Detect which cell encompasses the target text, then output its (x, y) center coordinate. 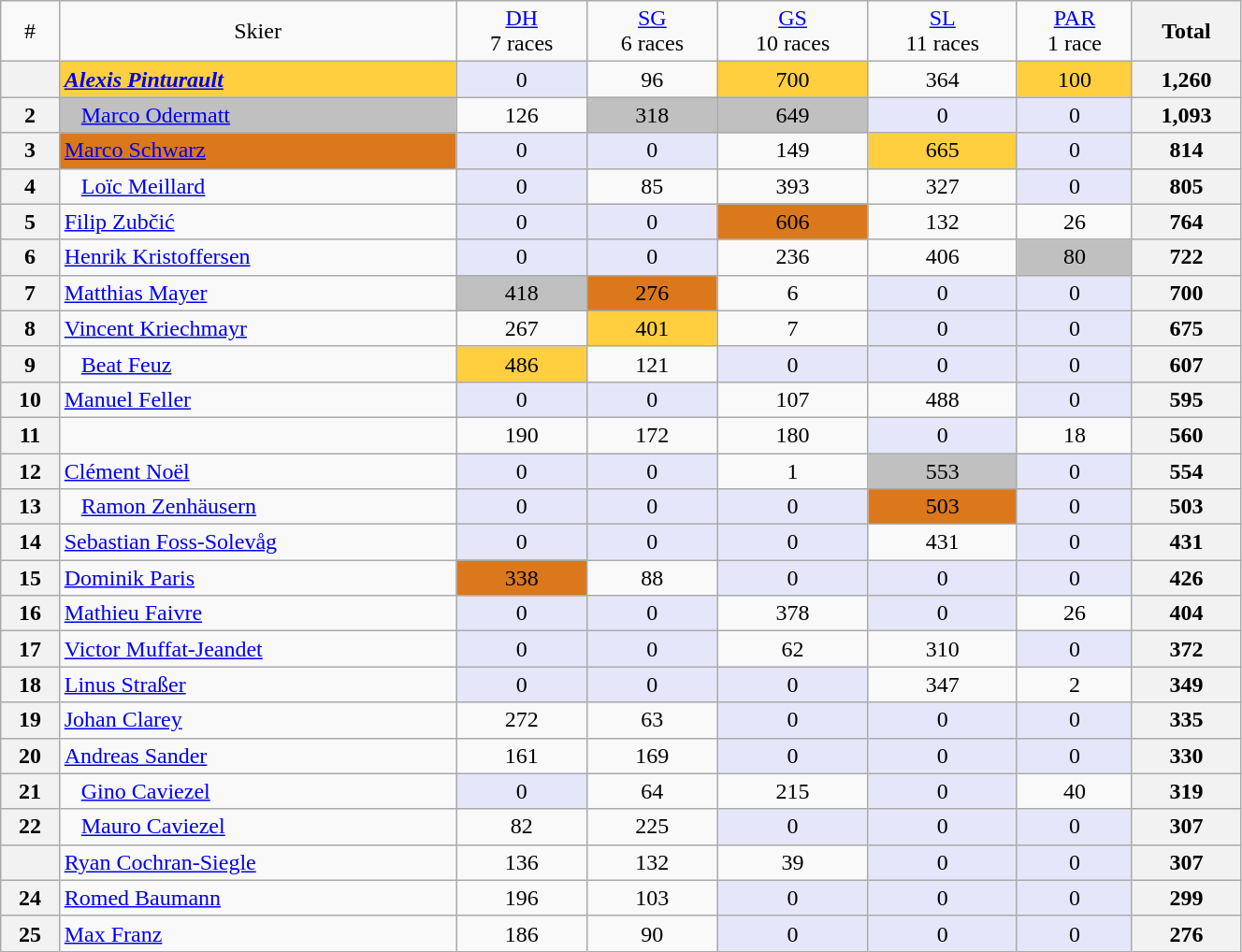
665 (943, 151)
SG6 races (653, 32)
Ramon Zenhäusern (258, 507)
24 (30, 898)
606 (793, 222)
107 (793, 399)
172 (653, 435)
PAR 1 race (1074, 32)
335 (1186, 720)
Mathieu Faivre (258, 613)
Manuel Feller (258, 399)
Andreas Sander (258, 756)
Beat Feuz (258, 364)
607 (1186, 364)
161 (522, 756)
# (30, 32)
372 (1186, 649)
136 (522, 862)
418 (522, 293)
Clément Noël (258, 470)
764 (1186, 222)
649 (793, 115)
Victor Muffat-Jeandet (258, 649)
554 (1186, 470)
8 (30, 328)
553 (943, 470)
225 (653, 827)
19 (30, 720)
96 (653, 79)
Skier (258, 32)
15 (30, 578)
349 (1186, 685)
378 (793, 613)
169 (653, 756)
215 (793, 791)
Max Franz (258, 933)
39 (793, 862)
5 (30, 222)
22 (30, 827)
180 (793, 435)
190 (522, 435)
149 (793, 151)
310 (943, 649)
Marco Schwarz (258, 151)
196 (522, 898)
88 (653, 578)
347 (943, 685)
103 (653, 898)
560 (1186, 435)
80 (1074, 257)
GS10 races (793, 32)
13 (30, 507)
Gino Caviezel (258, 791)
364 (943, 79)
330 (1186, 756)
3 (30, 151)
Vincent Kriechmayr (258, 328)
Romed Baumann (258, 898)
Henrik Kristoffersen (258, 257)
Matthias Mayer (258, 293)
186 (522, 933)
85 (653, 186)
1,260 (1186, 79)
DH7 races (522, 32)
20 (30, 756)
25 (30, 933)
12 (30, 470)
Filip Zubčić (258, 222)
338 (522, 578)
393 (793, 186)
318 (653, 115)
Linus Straßer (258, 685)
319 (1186, 791)
14 (30, 542)
Ryan Cochran-Siegle (258, 862)
406 (943, 257)
Mauro Caviezel (258, 827)
40 (1074, 791)
Loïc Meillard (258, 186)
64 (653, 791)
Marco Odermatt (258, 115)
SL11 races (943, 32)
Alexis Pinturault (258, 79)
267 (522, 328)
236 (793, 257)
814 (1186, 151)
488 (943, 399)
486 (522, 364)
100 (1074, 79)
10 (30, 399)
Johan Clarey (258, 720)
21 (30, 791)
1 (793, 470)
Dominik Paris (258, 578)
595 (1186, 399)
272 (522, 720)
722 (1186, 257)
Sebastian Foss-Solevåg (258, 542)
Total (1186, 32)
299 (1186, 898)
1,093 (1186, 115)
16 (30, 613)
90 (653, 933)
426 (1186, 578)
63 (653, 720)
62 (793, 649)
126 (522, 115)
9 (30, 364)
11 (30, 435)
805 (1186, 186)
404 (1186, 613)
121 (653, 364)
82 (522, 827)
675 (1186, 328)
4 (30, 186)
17 (30, 649)
401 (653, 328)
327 (943, 186)
